Return [x, y] of the center of cell containing provided text 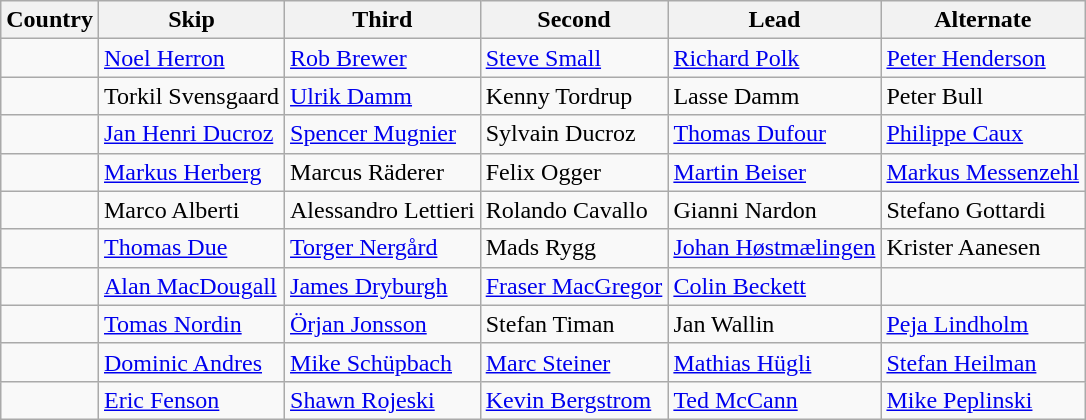
Ulrik Damm [383, 96]
Marco Alberti [191, 210]
Tomas Nordin [191, 324]
Shawn Rojeski [383, 400]
Lasse Damm [774, 96]
Torkil Svensgaard [191, 96]
Steve Small [574, 58]
Stefan Heilman [983, 362]
Stefan Timan [574, 324]
Felix Ogger [574, 172]
Rob Brewer [383, 58]
Gianni Nardon [774, 210]
Stefano Gottardi [983, 210]
Spencer Mugnier [383, 134]
Alternate [983, 20]
Martin Beiser [774, 172]
Country [50, 20]
Marcus Räderer [383, 172]
Third [383, 20]
Markus Herberg [191, 172]
Thomas Dufour [774, 134]
Kevin Bergstrom [574, 400]
Lead [774, 20]
Örjan Jonsson [383, 324]
Jan Henri Ducroz [191, 134]
Markus Messenzehl [983, 172]
Dominic Andres [191, 362]
Philippe Caux [983, 134]
Richard Polk [774, 58]
Alan MacDougall [191, 286]
Thomas Due [191, 248]
Johan Høstmælingen [774, 248]
Second [574, 20]
Rolando Cavallo [574, 210]
Alessandro Lettieri [383, 210]
Fraser MacGregor [574, 286]
Peter Henderson [983, 58]
Ted McCann [774, 400]
Kenny Tordrup [574, 96]
Mathias Hügli [774, 362]
Sylvain Ducroz [574, 134]
Mike Peplinski [983, 400]
Mads Rygg [574, 248]
Noel Herron [191, 58]
Torger Nergård [383, 248]
Mike Schüpbach [383, 362]
Skip [191, 20]
James Dryburgh [383, 286]
Marc Steiner [574, 362]
Krister Aanesen [983, 248]
Eric Fenson [191, 400]
Peter Bull [983, 96]
Jan Wallin [774, 324]
Peja Lindholm [983, 324]
Colin Beckett [774, 286]
